Output the (X, Y) coordinate of the center of the cell containing the given text.  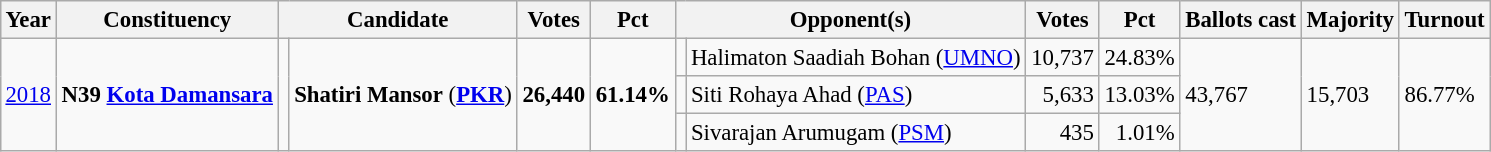
435 (1062, 133)
1.01% (1140, 133)
43,767 (1240, 94)
26,440 (554, 94)
Ballots cast (1240, 20)
15,703 (1350, 94)
Shatiri Mansor (PKR) (403, 94)
86.77% (1444, 94)
13.03% (1140, 95)
Candidate (398, 20)
Turnout (1444, 20)
5,633 (1062, 95)
Sivarajan Arumugam (PSM) (856, 133)
61.14% (632, 94)
10,737 (1062, 57)
Year (28, 20)
N39 Kota Damansara (167, 94)
Halimaton Saadiah Bohan (UMNO) (856, 57)
2018 (28, 94)
Siti Rohaya Ahad (PAS) (856, 95)
Opponent(s) (850, 20)
Majority (1350, 20)
24.83% (1140, 57)
Constituency (167, 20)
